Scan for the cell matching the given text and deliver its (X, Y) coordinate at center. 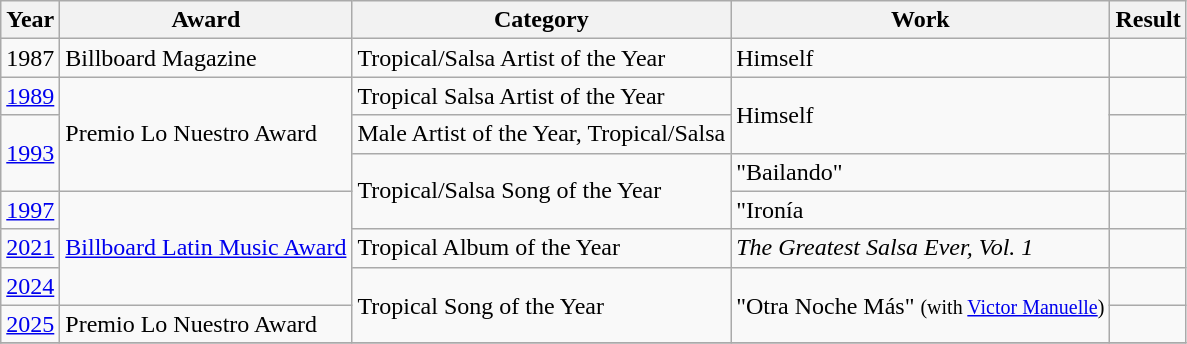
"Otra Noche Más" (with Victor Manuelle) (920, 305)
Billboard Latin Music Award (206, 248)
Award (206, 20)
Result (1148, 20)
1993 (30, 153)
2025 (30, 324)
The Greatest Salsa Ever, Vol. 1 (920, 248)
Category (542, 20)
Tropical/Salsa Artist of the Year (542, 58)
Billboard Magazine (206, 58)
Tropical/Salsa Song of the Year (542, 191)
Tropical Album of the Year (542, 248)
"Bailando" (920, 172)
Work (920, 20)
1987 (30, 58)
Tropical Salsa Artist of the Year (542, 96)
Tropical Song of the Year (542, 305)
Year (30, 20)
1989 (30, 96)
2021 (30, 248)
Male Artist of the Year, Tropical/Salsa (542, 134)
1997 (30, 210)
"Ironía (920, 210)
2024 (30, 286)
